Return (X, Y) of the center of cell containing provided text 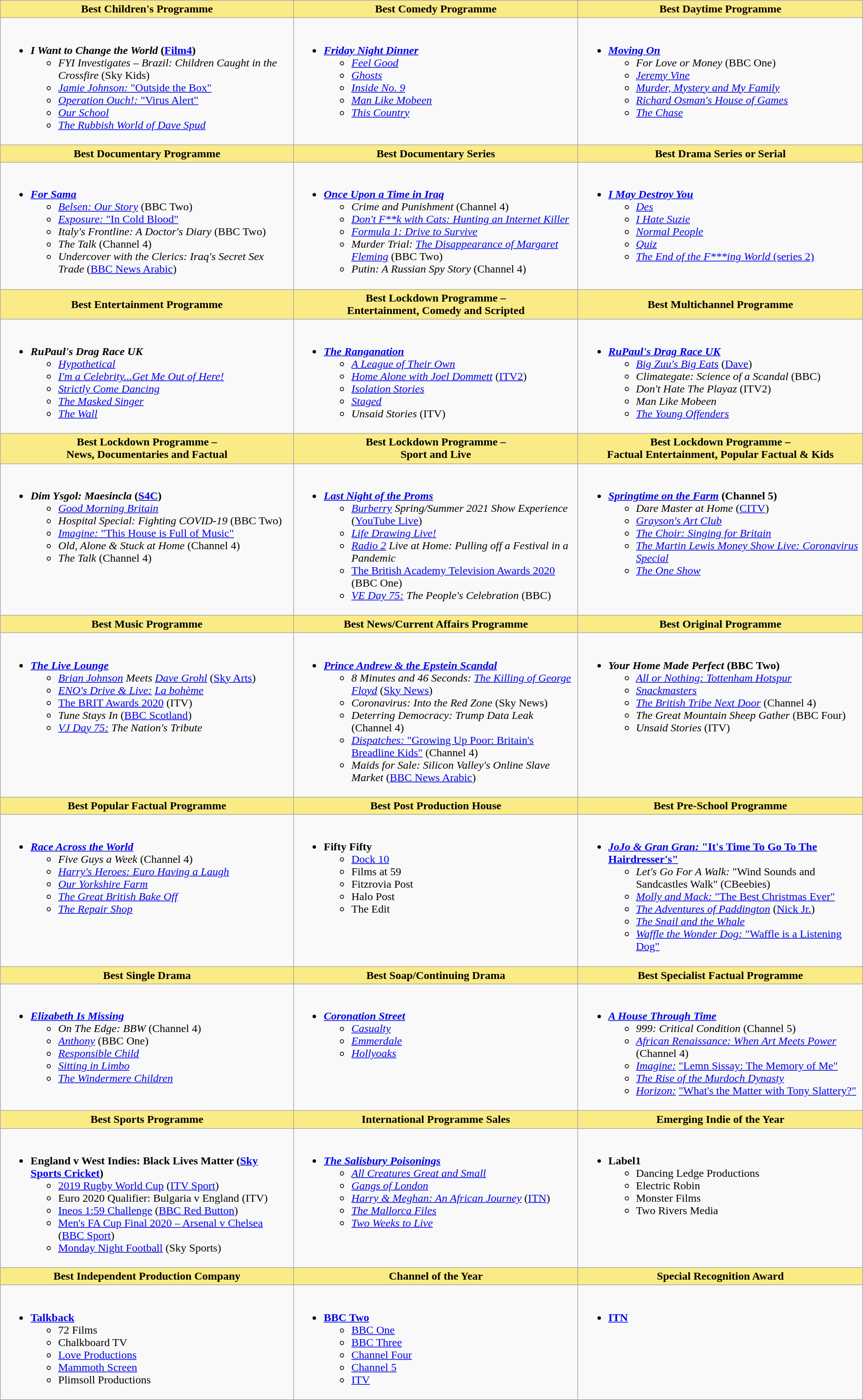
Talkback72 FilmsChalkboard TVLove ProductionsMammoth ScreenPlimsoll Productions (147, 1342)
Best News/Current Affairs Programme (436, 624)
Best Lockdown Programme – Sport and Live (436, 448)
Fifty FiftyDock 10Films at 59Fitzrovia PostHalo PostThe Edit (436, 890)
Best Pre-School Programme (720, 806)
Best Drama Series or Serial (720, 154)
Best Comedy Programme (436, 9)
The Salisbury PoisoningsAll Creatures Great and SmallGangs of LondonHarry & Meghan: An African Journey (ITN)The Mallorca FilesTwo Weeks to Live (436, 1198)
Elizabeth Is MissingOn The Edge: BBW (Channel 4)Anthony (BBC One)Responsible ChildSitting in LimboThe Windermere Children (147, 1048)
Best Lockdown Programme – Entertainment, Comedy and Scripted (436, 304)
Best Lockdown Programme – Factual Entertainment, Popular Factual & Kids (720, 448)
Best Popular Factual Programme (147, 806)
Best Documentary Series (436, 154)
Channel of the Year (436, 1276)
RuPaul's Drag Race UKHypotheticalI'm a Celebrity...Get Me Out of Here!Strictly Come DancingThe Masked SingerThe Wall (147, 376)
Race Across the WorldFive Guys a Week (Channel 4)Harry's Heroes: Euro Having a LaughOur Yorkshire FarmThe Great British Bake OffThe Repair Shop (147, 890)
Best Daytime Programme (720, 9)
International Programme Sales (436, 1120)
The RanganationA League of Their OwnHome Alone with Joel Dommett (ITV2)Isolation StoriesStagedUnsaid Stories (ITV) (436, 376)
Best Single Drama (147, 975)
Best Entertainment Programme (147, 304)
ITN (720, 1342)
I May Destroy YouDesI Hate SuzieNormal PeopleQuizThe End of the F***ing World (series 2) (720, 226)
Best Multichannel Programme (720, 304)
Best Sports Programme (147, 1120)
Best Lockdown Programme – News, Documentaries and Factual (147, 448)
Emerging Indie of the Year (720, 1120)
Moving OnFor Love or Money (BBC One)Jeremy VineMurder, Mystery and My FamilyRichard Osman's House of GamesThe Chase (720, 81)
BBC TwoBBC OneBBC ThreeChannel FourChannel 5ITV (436, 1342)
Friday Night DinnerFeel GoodGhostsInside No. 9Man Like MobeenThis Country (436, 81)
Best Soap/Continuing Drama (436, 975)
Coronation StreetCasualtyEmmerdaleHollyoaks (436, 1048)
Best Music Programme (147, 624)
Best Original Programme (720, 624)
Best Documentary Programme (147, 154)
Special Recognition Award (720, 1276)
Best Children's Programme (147, 9)
Label1Dancing Ledge ProductionsElectric RobinMonster FilmsTwo Rivers Media (720, 1198)
Best Specialist Factual Programme (720, 975)
Best Post Production House (436, 806)
Best Independent Production Company (147, 1276)
RuPaul's Drag Race UKBig Zuu's Big Eats (Dave)Climategate: Science of a Scandal (BBC)Don't Hate The Playaz (ITV2)Man Like MobeenThe Young Offenders (720, 376)
